Detect which cell encompasses the target text, then output its (X, Y) center coordinate. 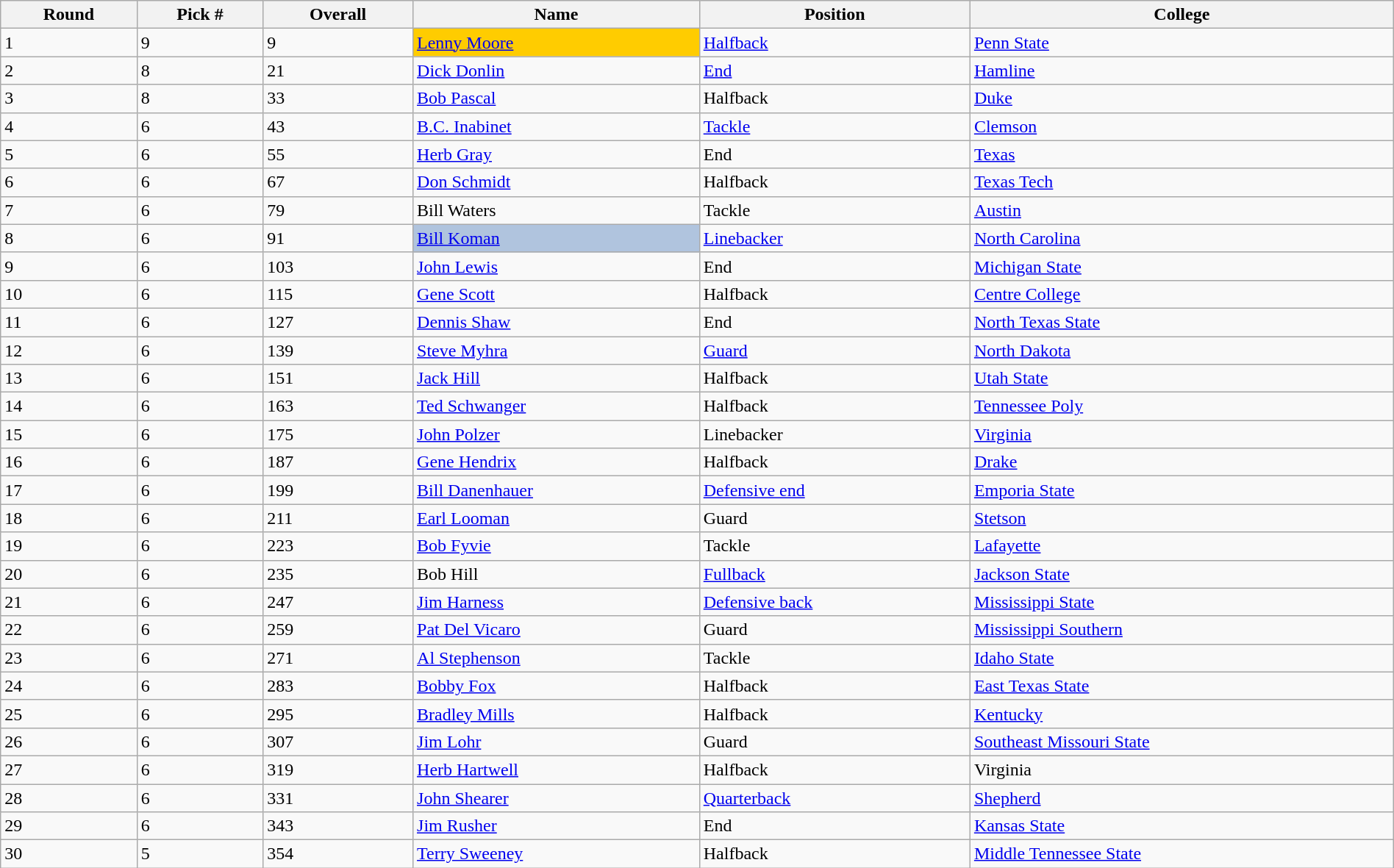
Jackson State (1182, 574)
College (1182, 15)
North Carolina (1182, 238)
Gene Scott (557, 294)
Gene Hendrix (557, 462)
Texas Tech (1182, 182)
26 (69, 742)
163 (338, 406)
43 (338, 126)
1 (69, 43)
103 (338, 266)
Stetson (1182, 518)
B.C. Inabinet (557, 126)
Centre College (1182, 294)
29 (69, 826)
16 (69, 462)
187 (338, 462)
307 (338, 742)
Bob Hill (557, 574)
Defensive back (834, 602)
2 (69, 71)
Ted Schwanger (557, 406)
55 (338, 154)
Pick # (200, 15)
24 (69, 686)
Southeast Missouri State (1182, 742)
67 (338, 182)
17 (69, 490)
Bill Danenhauer (557, 490)
10 (69, 294)
Kentucky (1182, 714)
4 (69, 126)
Texas (1182, 154)
Hamline (1182, 71)
Lenny Moore (557, 43)
33 (338, 98)
Jim Harness (557, 602)
247 (338, 602)
235 (338, 574)
20 (69, 574)
Position (834, 15)
259 (338, 630)
331 (338, 797)
91 (338, 238)
199 (338, 490)
Jim Rusher (557, 826)
13 (69, 379)
Al Stephenson (557, 658)
John Polzer (557, 434)
319 (338, 770)
Don Schmidt (557, 182)
John Shearer (557, 797)
Dick Donlin (557, 71)
Quarterback (834, 797)
Dennis Shaw (557, 322)
30 (69, 854)
23 (69, 658)
343 (338, 826)
79 (338, 210)
Bob Fyvie (557, 546)
Jack Hill (557, 379)
175 (338, 434)
Shepherd (1182, 797)
3 (69, 98)
Middle Tennessee State (1182, 854)
Name (557, 15)
Defensive end (834, 490)
Clemson (1182, 126)
Drake (1182, 462)
Pat Del Vicaro (557, 630)
Michigan State (1182, 266)
Tennessee Poly (1182, 406)
Utah State (1182, 379)
22 (69, 630)
Terry Sweeney (557, 854)
Idaho State (1182, 658)
Penn State (1182, 43)
11 (69, 322)
East Texas State (1182, 686)
Kansas State (1182, 826)
Jim Lohr (557, 742)
7 (69, 210)
139 (338, 351)
19 (69, 546)
North Texas State (1182, 322)
North Dakota (1182, 351)
Overall (338, 15)
14 (69, 406)
25 (69, 714)
Lafayette (1182, 546)
Mississippi State (1182, 602)
Herb Hartwell (557, 770)
271 (338, 658)
223 (338, 546)
12 (69, 351)
Bill Koman (557, 238)
18 (69, 518)
Bobby Fox (557, 686)
Round (69, 15)
Fullback (834, 574)
283 (338, 686)
Austin (1182, 210)
Earl Looman (557, 518)
28 (69, 797)
15 (69, 434)
27 (69, 770)
354 (338, 854)
Bill Waters (557, 210)
211 (338, 518)
Mississippi Southern (1182, 630)
John Lewis (557, 266)
Herb Gray (557, 154)
Bob Pascal (557, 98)
Bradley Mills (557, 714)
127 (338, 322)
151 (338, 379)
Emporia State (1182, 490)
Steve Myhra (557, 351)
Duke (1182, 98)
115 (338, 294)
295 (338, 714)
